Return the (X, Y) coordinate for the center point of the cell that contains the specified text.  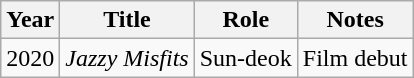
Year (30, 20)
Notes (355, 20)
Role (246, 20)
Film debut (355, 58)
Sun-deok (246, 58)
Jazzy Misfits (127, 58)
2020 (30, 58)
Title (127, 20)
